Provide the [X, Y] coordinate of the cell's center where the given text is located.  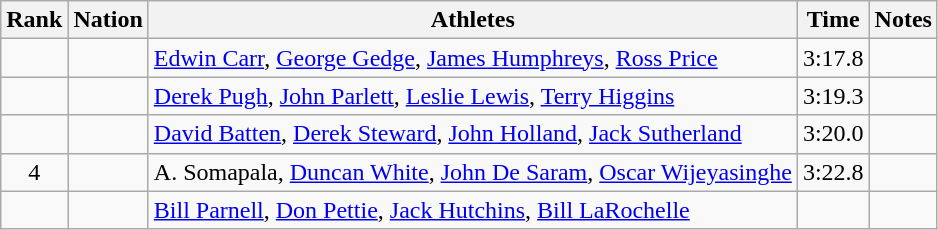
Time [833, 20]
Notes [903, 20]
Rank [34, 20]
Bill Parnell, Don Pettie, Jack Hutchins, Bill LaRochelle [472, 210]
Athletes [472, 20]
Edwin Carr, George Gedge, James Humphreys, Ross Price [472, 58]
3:17.8 [833, 58]
Nation [108, 20]
Derek Pugh, John Parlett, Leslie Lewis, Terry Higgins [472, 96]
3:20.0 [833, 134]
3:22.8 [833, 172]
David Batten, Derek Steward, John Holland, Jack Sutherland [472, 134]
A. Somapala, Duncan White, John De Saram, Oscar Wijeyasinghe [472, 172]
4 [34, 172]
3:19.3 [833, 96]
